Return the [x, y] coordinate for the center point of the cell that contains the specified text.  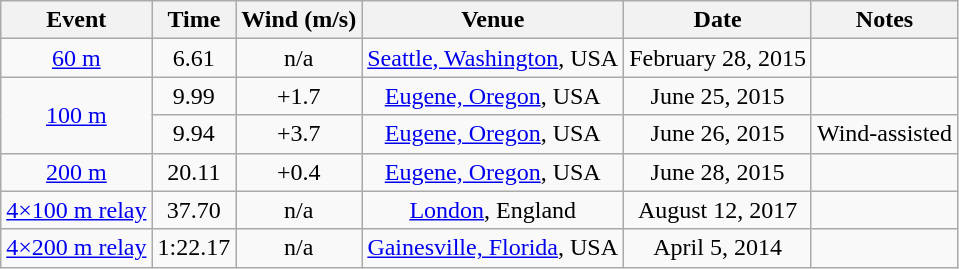
100 m [76, 115]
1:22.17 [194, 248]
+0.4 [299, 172]
London, England [493, 210]
August 12, 2017 [718, 210]
9.99 [194, 96]
200 m [76, 172]
June 26, 2015 [718, 134]
Gainesville, Florida, USA [493, 248]
37.70 [194, 210]
4×100 m relay [76, 210]
February 28, 2015 [718, 58]
Date [718, 20]
Notes [884, 20]
Time [194, 20]
Wind-assisted [884, 134]
Event [76, 20]
Venue [493, 20]
9.94 [194, 134]
6.61 [194, 58]
+3.7 [299, 134]
Wind (m/s) [299, 20]
20.11 [194, 172]
June 28, 2015 [718, 172]
June 25, 2015 [718, 96]
Seattle, Washington, USA [493, 58]
4×200 m relay [76, 248]
60 m [76, 58]
April 5, 2014 [718, 248]
+1.7 [299, 96]
